Identify which cell holds the provided text, then report its (X, Y) central coordinate. 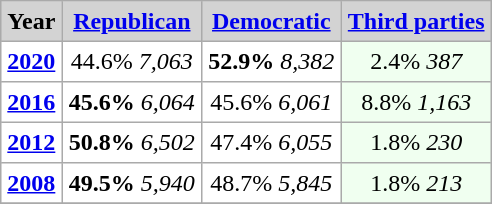
Republican (132, 21)
49.5% 5,940 (132, 183)
8.8% 1,163 (416, 102)
Third parties (416, 21)
52.9% 8,382 (272, 61)
1.8% 213 (416, 183)
45.6% 6,061 (272, 102)
50.8% 6,502 (132, 142)
2016 (32, 102)
44.6% 7,063 (132, 61)
2008 (32, 183)
2012 (32, 142)
2.4% 387 (416, 61)
2020 (32, 61)
Democratic (272, 21)
1.8% 230 (416, 142)
47.4% 6,055 (272, 142)
Year (32, 21)
48.7% 5,845 (272, 183)
45.6% 6,064 (132, 102)
